Output the (x, y) coordinate of the center of the cell containing the given text.  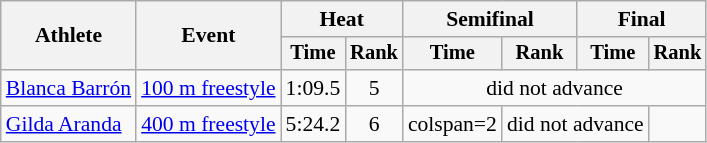
Event (208, 36)
6 (374, 124)
400 m freestyle (208, 124)
Blanca Barrón (68, 88)
Athlete (68, 36)
Final (642, 19)
Semifinal (490, 19)
Gilda Aranda (68, 124)
5 (374, 88)
1:09.5 (314, 88)
Heat (342, 19)
colspan=2 (452, 124)
5:24.2 (314, 124)
100 m freestyle (208, 88)
